For the text-containing cell, return its midpoint in (X, Y) coordinate format. 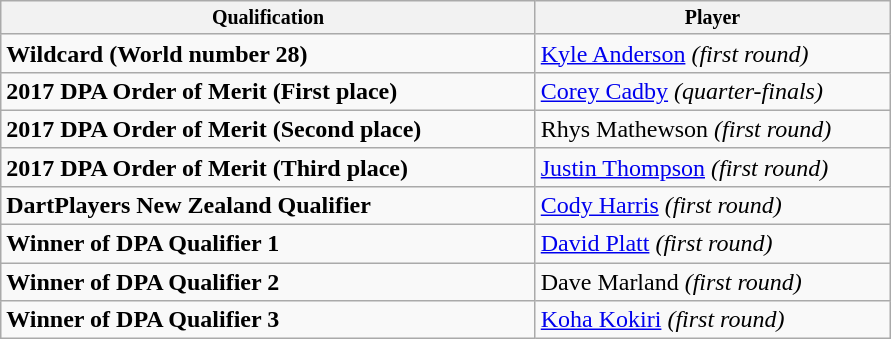
David Platt (first round) (712, 244)
Player (712, 18)
Kyle Anderson (first round) (712, 53)
Winner of DPA Qualifier 1 (268, 244)
Dave Marland (first round) (712, 282)
Cody Harris (first round) (712, 205)
DartPlayers New Zealand Qualifier (268, 205)
Winner of DPA Qualifier 3 (268, 320)
Koha Kokiri (first round) (712, 320)
Qualification (268, 18)
2017 DPA Order of Merit (Second place) (268, 129)
Corey Cadby (quarter-finals) (712, 91)
Wildcard (World number 28) (268, 53)
Justin Thompson (first round) (712, 167)
Winner of DPA Qualifier 2 (268, 282)
2017 DPA Order of Merit (First place) (268, 91)
Rhys Mathewson (first round) (712, 129)
2017 DPA Order of Merit (Third place) (268, 167)
